Output the [x, y] coordinate of the center of the cell containing the given text.  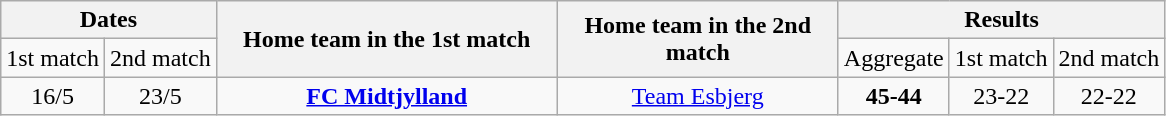
22-22 [1109, 96]
23/5 [160, 96]
Team Esbjerg [698, 96]
16/5 [53, 96]
Results [1001, 20]
FC Midtjylland [386, 96]
23-22 [1001, 96]
Home team in the 2nd match [698, 39]
Aggregate [894, 58]
45-44 [894, 96]
Home team in the 1st match [386, 39]
Dates [108, 20]
